Provide the [X, Y] coordinate of the cell's center where the given text is located.  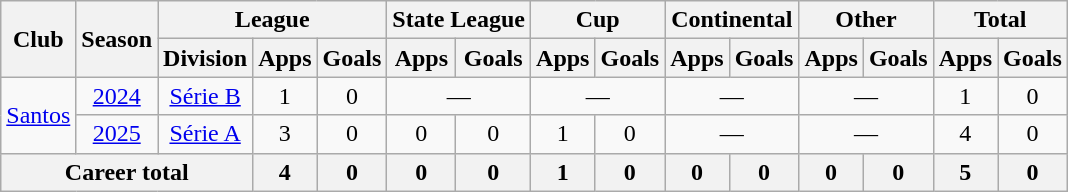
Club [38, 39]
Total [1000, 20]
2024 [117, 96]
League [272, 20]
Season [117, 39]
2025 [117, 134]
3 [285, 134]
Santos [38, 115]
Division [206, 58]
State League [459, 20]
Continental [732, 20]
5 [965, 172]
Série B [206, 96]
Cup [598, 20]
Série A [206, 134]
Career total [127, 172]
Other [866, 20]
